Determine the (X, Y) coordinate at the center of the cell enclosing the given text.  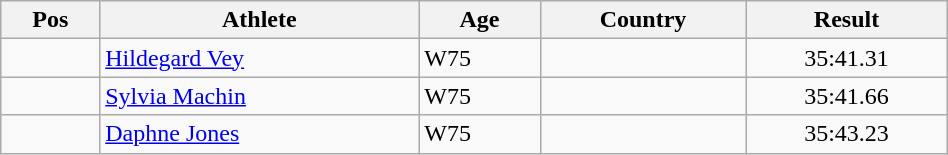
35:41.31 (846, 58)
35:41.66 (846, 96)
Daphne Jones (260, 134)
Country (643, 20)
Pos (50, 20)
Hildegard Vey (260, 58)
Age (480, 20)
Athlete (260, 20)
35:43.23 (846, 134)
Sylvia Machin (260, 96)
Result (846, 20)
